Locate the cell with the specified text and output its (X, Y) center coordinate. 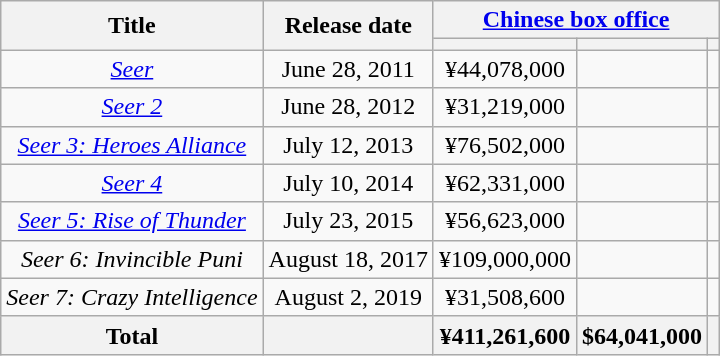
June 28, 2011 (348, 69)
¥411,261,600 (504, 335)
Chinese box office (576, 20)
Seer 6: Invincible Puni (132, 259)
Seer (132, 69)
July 23, 2015 (348, 221)
Seer 2 (132, 107)
Total (132, 335)
¥56,623,000 (504, 221)
Seer 5: Rise of Thunder (132, 221)
¥44,078,000 (504, 69)
August 2, 2019 (348, 297)
¥31,219,000 (504, 107)
July 12, 2013 (348, 145)
Title (132, 26)
Seer 3: Heroes Alliance (132, 145)
Release date (348, 26)
Seer 7: Crazy Intelligence (132, 297)
¥109,000,000 (504, 259)
$64,041,000 (642, 335)
June 28, 2012 (348, 107)
¥62,331,000 (504, 183)
¥76,502,000 (504, 145)
¥31,508,600 (504, 297)
Seer 4 (132, 183)
August 18, 2017 (348, 259)
July 10, 2014 (348, 183)
